From the cell containing the given text, extract its center point as (x, y) coordinate. 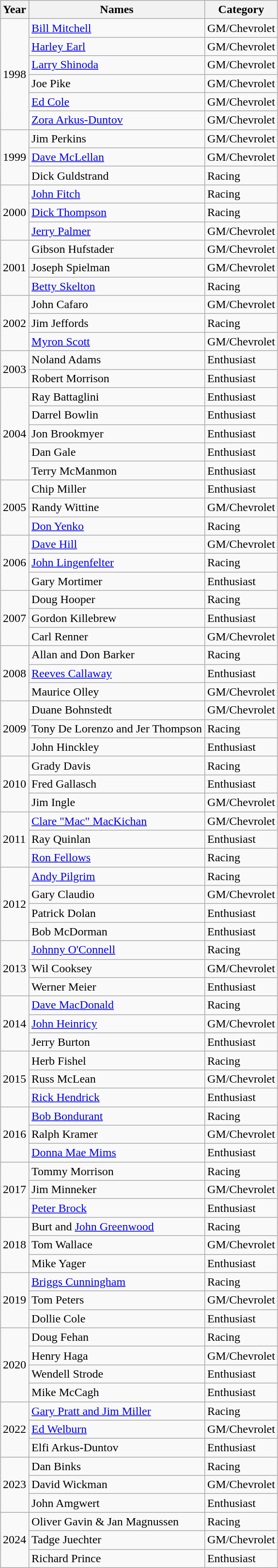
Betty Skelton (117, 286)
Gary Claudio (117, 895)
2007 (15, 618)
Dan Gale (117, 452)
2011 (15, 839)
Darrel Bowlin (117, 415)
John Lingenfelter (117, 563)
Joseph Spielman (117, 268)
Doug Fehan (117, 1337)
Mike Yager (117, 1263)
Patrick Dolan (117, 913)
Ed Welburn (117, 1429)
Chip Miller (117, 489)
John Fitch (117, 194)
Gary Pratt and Jim Miller (117, 1411)
Harley Earl (117, 47)
Robert Morrison (117, 378)
Tony De Lorenzo and Jer Thompson (117, 729)
Jon Brookmyer (117, 434)
Elfi Arkus-Duntov (117, 1448)
Richard Prince (117, 1558)
2012 (15, 904)
1998 (15, 74)
2005 (15, 507)
Ralph Kramer (117, 1134)
John Cafaro (117, 305)
Ron Fellows (117, 858)
Wil Cooksey (117, 968)
Noland Adams (117, 360)
Jim Perkins (117, 139)
Reeves Callaway (117, 673)
Donna Mae Mims (117, 1153)
Myron Scott (117, 342)
Dick Thompson (117, 212)
2017 (15, 1190)
Terry McManmon (117, 470)
Maurice Olley (117, 692)
2014 (15, 1024)
Oliver Gavin & Jan Magnussen (117, 1521)
Dave Hill (117, 544)
2020 (15, 1365)
Tom Peters (117, 1300)
2015 (15, 1079)
Bob Bondurant (117, 1116)
Gordon Killebrew (117, 618)
Names (117, 10)
Allan and Don Barker (117, 655)
Jim Jeffords (117, 323)
Bill Mitchell (117, 28)
2024 (15, 1540)
Doug Hooper (117, 600)
2013 (15, 968)
2019 (15, 1300)
Russ McLean (117, 1079)
2016 (15, 1134)
Rick Hendrick (117, 1097)
Dan Binks (117, 1466)
2000 (15, 212)
Werner Meier (117, 987)
Don Yenko (117, 526)
Ray Battaglini (117, 397)
John Amgwert (117, 1503)
Clare "Mac" MacKichan (117, 821)
2018 (15, 1245)
Gary Mortimer (117, 581)
Category (241, 10)
Grady Davis (117, 765)
2008 (15, 673)
Tommy Morrison (117, 1171)
Randy Wittine (117, 507)
Ray Quinlan (117, 839)
Carl Renner (117, 637)
Duane Bohnstedt (117, 710)
Year (15, 10)
2003 (15, 369)
Jerry Burton (117, 1042)
Fred Gallasch (117, 784)
Johnny O'Connell (117, 950)
2010 (15, 784)
2002 (15, 323)
Andy Pilgrim (117, 876)
Briggs Cunningham (117, 1282)
David Wickman (117, 1485)
Mike McCagh (117, 1392)
Bob McDorman (117, 931)
2001 (15, 268)
Tadge Juechter (117, 1540)
1999 (15, 157)
Joe Pike (117, 83)
Wendell Strode (117, 1374)
Gibson Hufstader (117, 249)
2006 (15, 563)
Larry Shinoda (117, 65)
2022 (15, 1429)
Henry Haga (117, 1355)
Dave McLellan (117, 157)
John Heinricy (117, 1024)
2009 (15, 729)
Jerry Palmer (117, 231)
Peter Brock (117, 1208)
Jim Ingle (117, 802)
Ed Cole (117, 102)
Tom Wallace (117, 1245)
Dick Guldstrand (117, 175)
Dollie Cole (117, 1319)
John Hinckley (117, 747)
2004 (15, 434)
Dave MacDonald (117, 1005)
Burt and John Greenwood (117, 1226)
2023 (15, 1485)
Herb Fishel (117, 1060)
Jim Minneker (117, 1190)
Zora Arkus-Duntov (117, 120)
